Locate the cell with the specified text and output its [X, Y] center coordinate. 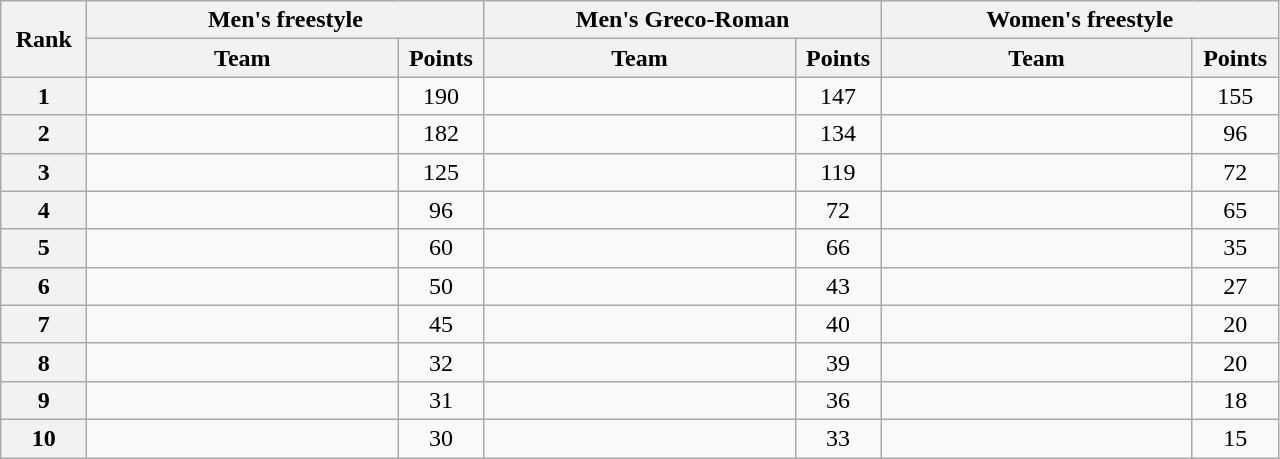
4 [44, 210]
45 [441, 324]
65 [1235, 210]
Men's freestyle [286, 20]
43 [838, 286]
134 [838, 134]
27 [1235, 286]
Rank [44, 39]
66 [838, 248]
119 [838, 172]
33 [838, 438]
1 [44, 96]
36 [838, 400]
8 [44, 362]
5 [44, 248]
10 [44, 438]
60 [441, 248]
3 [44, 172]
6 [44, 286]
125 [441, 172]
31 [441, 400]
182 [441, 134]
40 [838, 324]
7 [44, 324]
18 [1235, 400]
30 [441, 438]
39 [838, 362]
Women's freestyle [1080, 20]
35 [1235, 248]
15 [1235, 438]
Men's Greco-Roman [682, 20]
50 [441, 286]
155 [1235, 96]
190 [441, 96]
147 [838, 96]
32 [441, 362]
2 [44, 134]
9 [44, 400]
